Provide the (X, Y) coordinate of the cell's center where the given text is located.  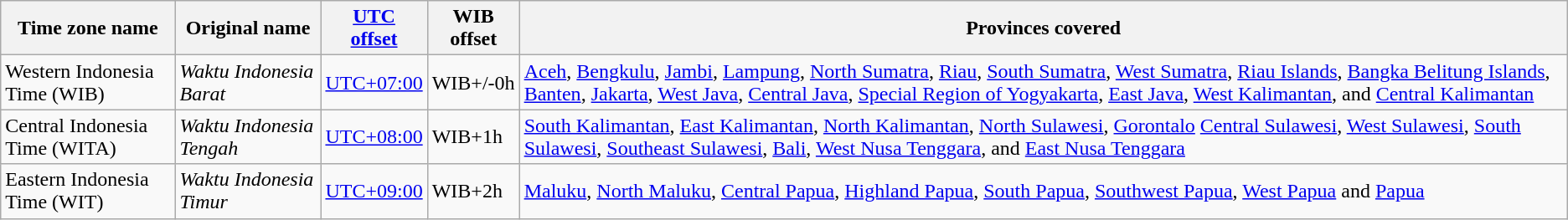
WIB+2h (473, 191)
Time zone name (88, 28)
WIB+/-0h (473, 82)
WIB+1h (473, 137)
Waktu Indonesia Barat (248, 82)
Western Indonesia Time (WIB) (88, 82)
Waktu Indonesia Tengah (248, 137)
Maluku, North Maluku, Central Papua, Highland Papua, South Papua, Southwest Papua, West Papua and Papua (1044, 191)
Waktu Indonesia Timur (248, 191)
UTCoffset (374, 28)
UTC+07:00 (374, 82)
UTC+09:00 (374, 191)
Central Indonesia Time (WITA) (88, 137)
Original name (248, 28)
WIBoffset (473, 28)
Provinces covered (1044, 28)
Eastern Indonesia Time (WIT) (88, 191)
UTC+08:00 (374, 137)
